Capture the cell that displays the provided text and extract its [x, y] central coordinate. 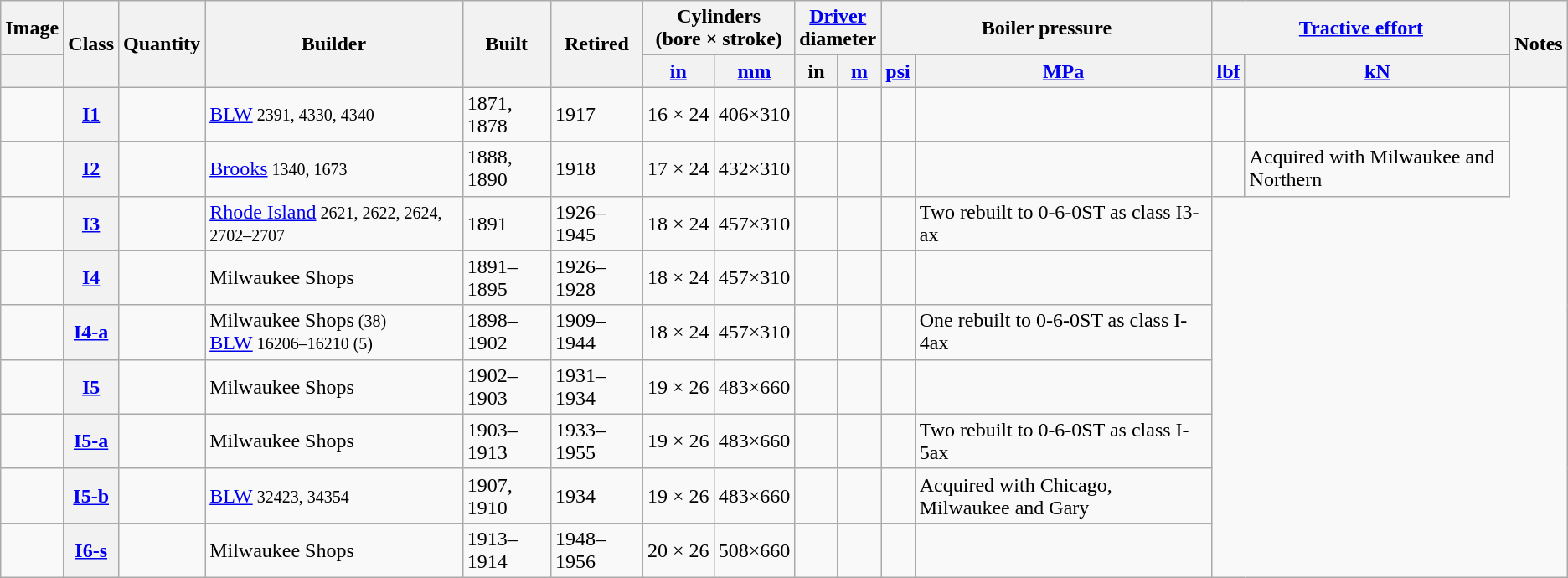
I2 [91, 169]
Image [32, 28]
1909–1944 [596, 332]
Brooks 1340, 1673 [334, 169]
Tractive effort [1361, 28]
1898–1902 [506, 332]
I5 [91, 387]
Notes [1539, 44]
I6-s [91, 550]
Built [506, 44]
1917 [596, 114]
1913–1914 [506, 550]
1931–1934 [596, 387]
One rebuilt to 0-6-0ST as class I-4ax [1064, 332]
Two rebuilt to 0-6-0ST as class I3-ax [1064, 223]
MPa [1064, 71]
kN [1377, 71]
1902–1903 [506, 387]
1926–1928 [596, 278]
mm [754, 71]
1918 [596, 169]
I4 [91, 278]
I1 [91, 114]
Acquired with Milwaukee and Northern [1377, 169]
17 × 24 [678, 169]
508×660 [754, 550]
Driverdiameter [838, 28]
I5-a [91, 441]
lbf [1228, 71]
1926–1945 [596, 223]
1907, 1910 [506, 496]
1891–1895 [506, 278]
Acquired with Chicago, Milwaukee and Gary [1064, 496]
432×310 [754, 169]
I3 [91, 223]
m [859, 71]
1888, 1890 [506, 169]
406×310 [754, 114]
BLW 32423, 34354 [334, 496]
I5-b [91, 496]
Rhode Island 2621, 2622, 2624, 2702–2707 [334, 223]
Cylinders(bore × stroke) [719, 28]
Boiler pressure [1047, 28]
1903–1913 [506, 441]
Class [91, 44]
Quantity [162, 44]
BLW 2391, 4330, 4340 [334, 114]
Builder [334, 44]
1933–1955 [596, 441]
Milwaukee Shops (38)BLW 16206–16210 (5) [334, 332]
16 × 24 [678, 114]
I4-a [91, 332]
Two rebuilt to 0-6-0ST as class I-5ax [1064, 441]
1891 [506, 223]
Retired [596, 44]
1948–1956 [596, 550]
psi [898, 71]
1934 [596, 496]
20 × 26 [678, 550]
1871, 1878 [506, 114]
